Capture the cell that displays the provided text and extract its [X, Y] central coordinate. 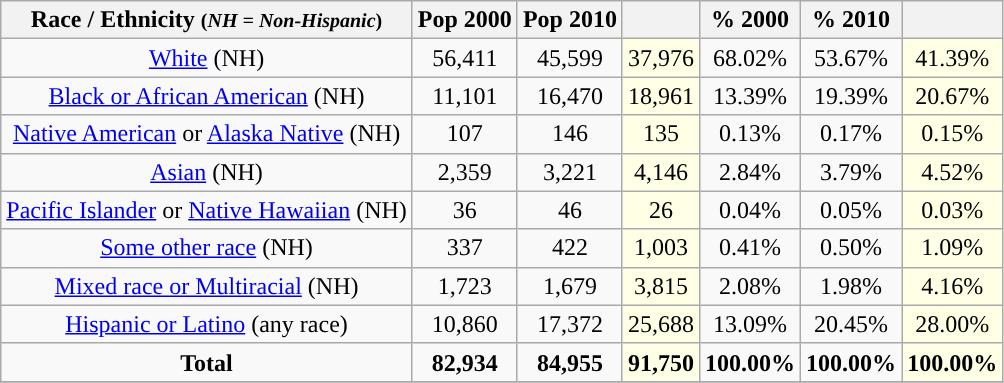
19.39% [852, 96]
10,860 [464, 324]
11,101 [464, 96]
Total [207, 362]
Race / Ethnicity (NH = Non-Hispanic) [207, 20]
0.50% [852, 248]
1.98% [852, 286]
45,599 [570, 58]
26 [660, 210]
Pop 2000 [464, 20]
Native American or Alaska Native (NH) [207, 134]
0.17% [852, 134]
1,679 [570, 286]
37,976 [660, 58]
0.15% [952, 134]
107 [464, 134]
17,372 [570, 324]
2.08% [750, 286]
422 [570, 248]
Pop 2010 [570, 20]
1,723 [464, 286]
0.41% [750, 248]
0.13% [750, 134]
36 [464, 210]
3.79% [852, 172]
18,961 [660, 96]
4,146 [660, 172]
337 [464, 248]
146 [570, 134]
3,221 [570, 172]
Mixed race or Multiracial (NH) [207, 286]
3,815 [660, 286]
68.02% [750, 58]
56,411 [464, 58]
13.09% [750, 324]
46 [570, 210]
0.03% [952, 210]
4.16% [952, 286]
25,688 [660, 324]
Pacific Islander or Native Hawaiian (NH) [207, 210]
82,934 [464, 362]
1.09% [952, 248]
91,750 [660, 362]
1,003 [660, 248]
20.45% [852, 324]
13.39% [750, 96]
% 2010 [852, 20]
Hispanic or Latino (any race) [207, 324]
4.52% [952, 172]
2.84% [750, 172]
2,359 [464, 172]
20.67% [952, 96]
0.05% [852, 210]
135 [660, 134]
53.67% [852, 58]
Asian (NH) [207, 172]
Black or African American (NH) [207, 96]
84,955 [570, 362]
% 2000 [750, 20]
0.04% [750, 210]
41.39% [952, 58]
16,470 [570, 96]
White (NH) [207, 58]
28.00% [952, 324]
Some other race (NH) [207, 248]
